Find where the given text appears and provide that cell's center as (X, Y) coordinate. 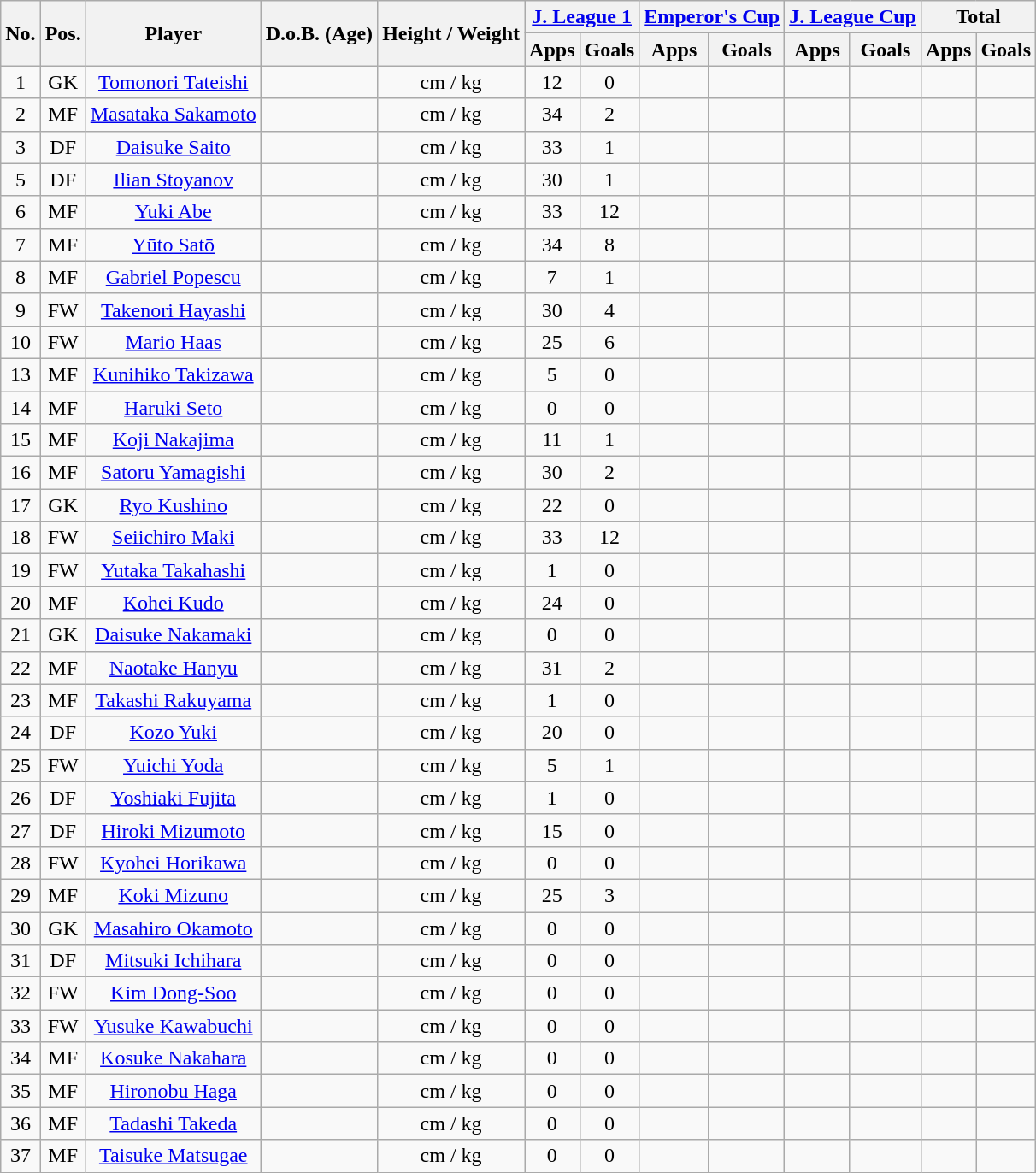
11 (552, 440)
Daisuke Saito (173, 147)
13 (21, 374)
Tomonori Tateishi (173, 82)
Hiroki Mizumoto (173, 830)
Height / Weight (451, 33)
Yuichi Yoda (173, 765)
14 (21, 408)
Hironobu Haga (173, 1091)
Ryo Kushino (173, 505)
16 (21, 473)
Kohei Kudo (173, 603)
18 (21, 538)
37 (21, 1156)
36 (21, 1123)
J. League 1 (582, 17)
Haruki Seto (173, 408)
Kozo Yuki (173, 733)
29 (21, 895)
Masahiro Okamoto (173, 928)
9 (21, 309)
Kyohei Horikawa (173, 863)
Yutaka Takahashi (173, 570)
Koki Mizuno (173, 895)
Gabriel Popescu (173, 277)
Taisuke Matsugae (173, 1156)
Yūto Satō (173, 245)
Player (173, 33)
Pos. (63, 33)
Koji Nakajima (173, 440)
Kim Dong-Soo (173, 993)
28 (21, 863)
32 (21, 993)
Takashi Rakuyama (173, 700)
Mitsuki Ichihara (173, 961)
Masataka Sakamoto (173, 115)
D.o.B. (Age) (319, 33)
Emperor's Cup (712, 17)
10 (21, 342)
21 (21, 635)
Kunihiko Takizawa (173, 374)
Takenori Hayashi (173, 309)
No. (21, 33)
4 (609, 309)
Ilian Stoyanov (173, 180)
Mario Haas (173, 342)
Total (978, 17)
Naotake Hanyu (173, 668)
Daisuke Nakamaki (173, 635)
35 (21, 1091)
23 (21, 700)
Kosuke Nakahara (173, 1058)
Yoshiaki Fujita (173, 798)
17 (21, 505)
27 (21, 830)
Yuki Abe (173, 212)
Yusuke Kawabuchi (173, 1026)
26 (21, 798)
19 (21, 570)
J. League Cup (853, 17)
Seiichiro Maki (173, 538)
Tadashi Takeda (173, 1123)
Satoru Yamagishi (173, 473)
